For the text-containing cell, return its midpoint in [X, Y] coordinate format. 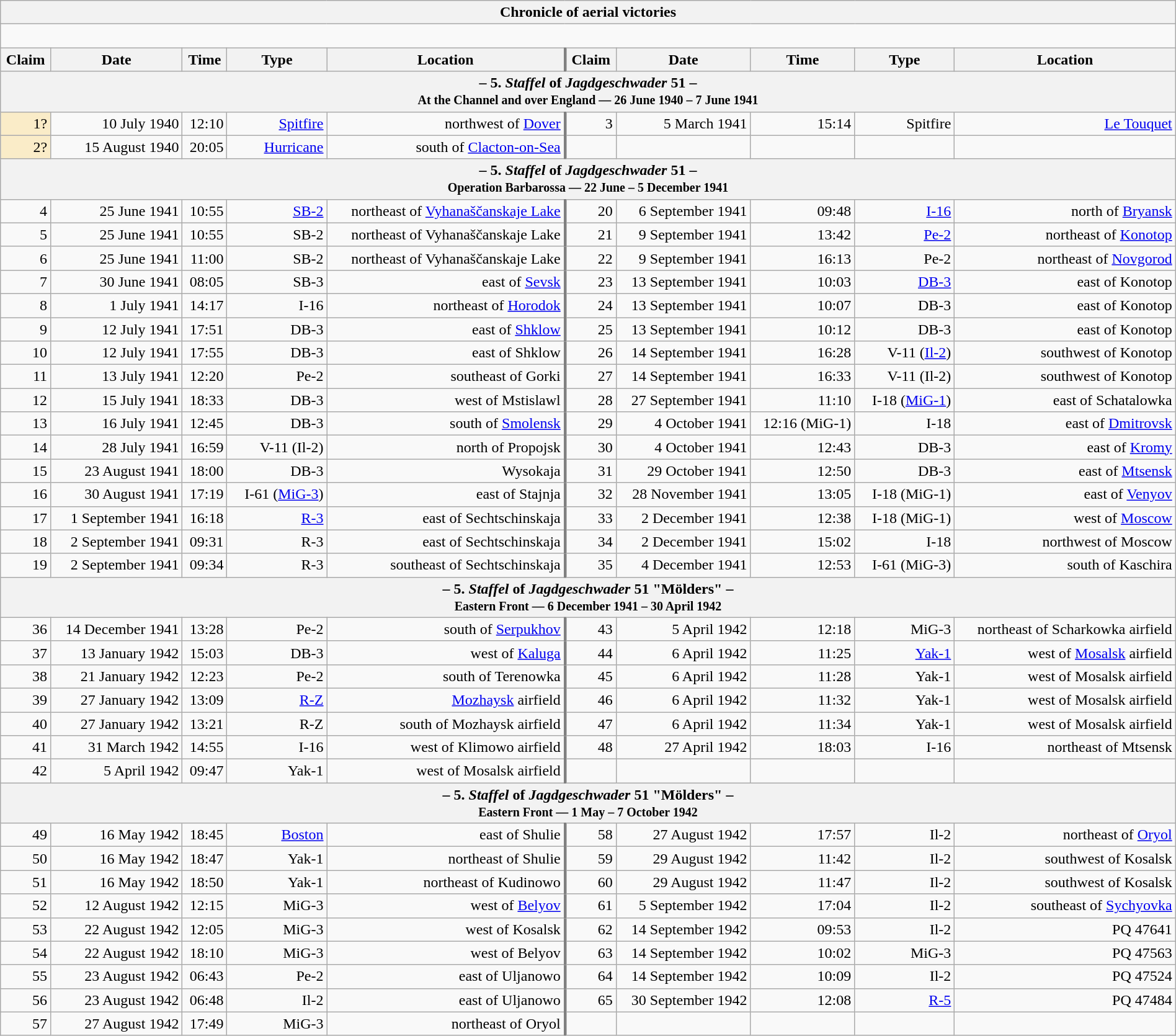
43 [590, 629]
west of Mstislawl [446, 400]
16:18 [205, 518]
17 [26, 518]
24 [590, 305]
58 [590, 835]
PQ 47563 [1065, 953]
PQ 47484 [1065, 1000]
39 [26, 700]
16:33 [803, 377]
12:53 [803, 565]
7 [26, 282]
16 [26, 494]
35 [590, 565]
60 [590, 882]
28 July 1941 [117, 447]
4 December 1941 [684, 565]
15:14 [803, 123]
18:45 [205, 835]
14:55 [205, 748]
4 [26, 211]
12 August 1942 [117, 906]
1 September 1941 [117, 518]
northeast of Horodok [446, 305]
44 [590, 653]
9 [26, 329]
46 [590, 700]
– 5. Staffel of Jagdgeschwader 51 "Mölders" –Eastern Front — 6 December 1941 – 30 April 1942 [588, 597]
south of Clacton-on-Sea [446, 147]
11:25 [803, 653]
east of Shulie [446, 835]
09:48 [803, 211]
08:05 [205, 282]
30 June 1941 [117, 282]
PQ 47524 [1065, 976]
east of Sevsk [446, 282]
17:04 [803, 906]
10 [26, 353]
Le Touquet [1065, 123]
19 [26, 565]
southeast of Gorki [446, 377]
18:00 [205, 471]
23 [590, 282]
31 March 1942 [117, 748]
Hurricane [277, 147]
62 [590, 929]
09:53 [803, 929]
southeast of Sechtschinskaja [446, 565]
38 [26, 676]
1? [26, 123]
37 [26, 653]
57 [26, 1024]
northwest of Dover [446, 123]
12:16 (MiG-1) [803, 424]
11:28 [803, 676]
36 [26, 629]
east of Venyov [1065, 494]
Mozhaysk airfield [446, 700]
26 [590, 353]
south of Kaschira [1065, 565]
10:07 [803, 305]
16:28 [803, 353]
northeast of Novgorod [1065, 258]
Chronicle of aerial victories [588, 12]
18:50 [205, 882]
22 [590, 258]
13:21 [205, 724]
6 [26, 258]
16:59 [205, 447]
06:43 [205, 976]
29 [590, 424]
8 [26, 305]
north of Propojsk [446, 447]
12:10 [205, 123]
48 [590, 748]
14 [26, 447]
11:32 [803, 700]
18:03 [803, 748]
west of Klimowo airfield [446, 748]
south of Smolensk [446, 424]
17:51 [205, 329]
14 December 1941 [117, 629]
6 September 1941 [684, 211]
12:38 [803, 518]
21 [590, 234]
15:03 [205, 653]
5 March 1941 [684, 123]
33 [590, 518]
west of Moscow [1065, 518]
1 July 1941 [117, 305]
13:09 [205, 700]
west of Kosalsk [446, 929]
17:55 [205, 353]
northeast of Scharkowka airfield [1065, 629]
28 [590, 400]
Wysokaja [446, 471]
northeast of Kudinowo [446, 882]
12:50 [803, 471]
28 November 1941 [684, 494]
12:45 [205, 424]
09:47 [205, 771]
16 July 1941 [117, 424]
30 [590, 447]
53 [26, 929]
south of Serpukhov [446, 629]
13 January 1942 [117, 653]
SB-3 [277, 282]
east of Dmitrovsk [1065, 424]
41 [26, 748]
11:00 [205, 258]
40 [26, 724]
12:23 [205, 676]
northeast of Mtsensk [1065, 748]
Boston [277, 835]
61 [590, 906]
17:19 [205, 494]
10:03 [803, 282]
65 [590, 1000]
18 [26, 542]
15 [26, 471]
southeast of Sychyovka [1065, 906]
12:18 [803, 629]
north of Bryansk [1065, 211]
northeast of Shulie [446, 859]
27 September 1941 [684, 400]
south of Terenowka [446, 676]
18:33 [205, 400]
30 September 1942 [684, 1000]
21 January 1942 [117, 676]
11:10 [803, 400]
13:28 [205, 629]
45 [590, 676]
11:47 [803, 882]
30 August 1941 [117, 494]
50 [26, 859]
29 October 1941 [684, 471]
16:13 [803, 258]
east of Kromy [1065, 447]
18:10 [205, 953]
55 [26, 976]
06:48 [205, 1000]
09:31 [205, 542]
10:12 [803, 329]
east of Schatalowka [1065, 400]
south of Mozhaysk airfield [446, 724]
13 [26, 424]
R-5 [904, 1000]
64 [590, 976]
– 5. Staffel of Jagdgeschwader 51 –At the Channel and over England — 26 June 1940 – 7 June 1941 [588, 92]
12:08 [803, 1000]
5 September 1942 [684, 906]
northeast of Konotop [1065, 234]
09:34 [205, 565]
15:02 [803, 542]
11:34 [803, 724]
49 [26, 835]
– 5. Staffel of Jagdgeschwader 51 "Mölders" –Eastern Front — 1 May – 7 October 1942 [588, 803]
17:57 [803, 835]
5 [26, 234]
56 [26, 1000]
27 [590, 377]
PQ 47641 [1065, 929]
2? [26, 147]
13 July 1941 [117, 377]
15 August 1940 [117, 147]
13:05 [803, 494]
51 [26, 882]
25 [590, 329]
20:05 [205, 147]
17:49 [205, 1024]
54 [26, 953]
27 April 1942 [684, 748]
14:17 [205, 305]
13:42 [803, 234]
15 July 1941 [117, 400]
10 July 1940 [117, 123]
63 [590, 953]
31 [590, 471]
12 [26, 400]
11:42 [803, 859]
– 5. Staffel of Jagdgeschwader 51 –Operation Barbarossa — 22 June – 5 December 1941 [588, 179]
32 [590, 494]
10:09 [803, 976]
east of Mtsensk [1065, 471]
12:20 [205, 377]
20 [590, 211]
northwest of Moscow [1065, 542]
west of Kaluga [446, 653]
12:43 [803, 447]
59 [590, 859]
34 [590, 542]
east of Stajnja [446, 494]
42 [26, 771]
3 [590, 123]
18:47 [205, 859]
12:05 [205, 929]
10:02 [803, 953]
11 [26, 377]
12:15 [205, 906]
23 August 1941 [117, 471]
52 [26, 906]
47 [590, 724]
